Return the [x, y] coordinate for the center point of the cell that contains the specified text.  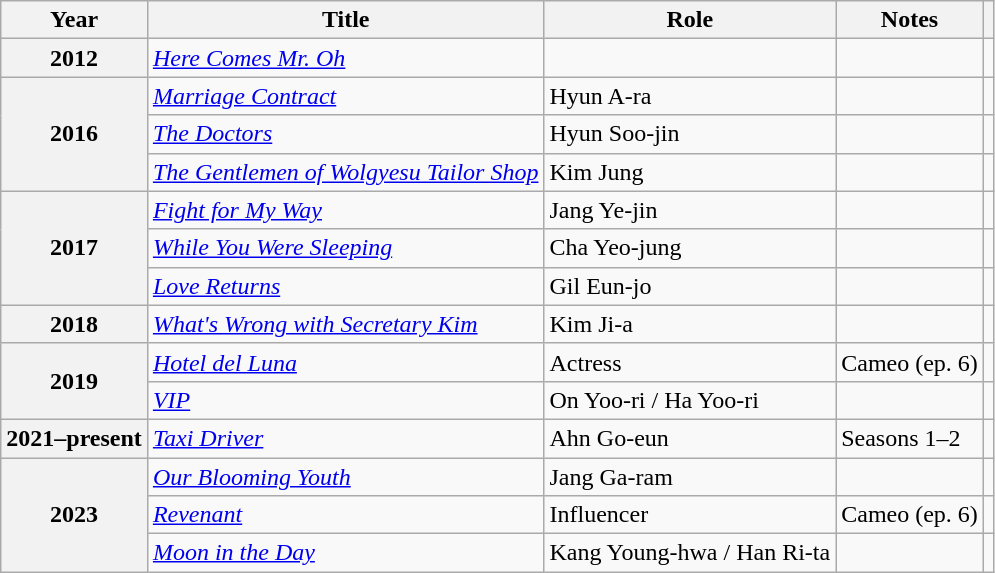
Hyun A-ra [690, 96]
On Yoo-ri / Ha Yoo-ri [690, 400]
Hyun Soo-jin [690, 134]
Kim Ji-a [690, 324]
Taxi Driver [346, 438]
2018 [74, 324]
While You Were Sleeping [346, 248]
Here Comes Mr. Oh [346, 58]
What's Wrong with Secretary Kim [346, 324]
Moon in the Day [346, 553]
Cha Yeo-jung [690, 248]
Notes [910, 20]
2017 [74, 248]
2012 [74, 58]
The Gentlemen of Wolgyesu Tailor Shop [346, 172]
Fight for My Way [346, 210]
Actress [690, 362]
2019 [74, 381]
Love Returns [346, 286]
Seasons 1–2 [910, 438]
Hotel del Luna [346, 362]
Kang Young-hwa / Han Ri-ta [690, 553]
Kim Jung [690, 172]
2016 [74, 134]
2021–present [74, 438]
Jang Ga-ram [690, 477]
Jang Ye-jin [690, 210]
Gil Eun-jo [690, 286]
Role [690, 20]
2023 [74, 515]
The Doctors [346, 134]
Title [346, 20]
Revenant [346, 515]
Ahn Go-eun [690, 438]
Year [74, 20]
Influencer [690, 515]
Our Blooming Youth [346, 477]
Marriage Contract [346, 96]
VIP [346, 400]
